Output the (X, Y) coordinate of the center of the cell containing the given text.  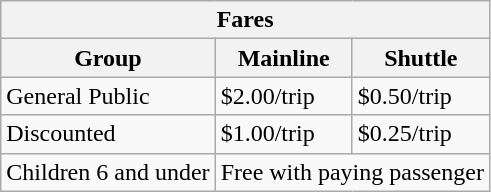
Group (108, 58)
Discounted (108, 134)
General Public (108, 96)
$0.50/trip (420, 96)
$1.00/trip (284, 134)
$2.00/trip (284, 96)
$0.25/trip (420, 134)
Fares (246, 20)
Children 6 and under (108, 172)
Shuttle (420, 58)
Mainline (284, 58)
Free with paying passenger (352, 172)
